Return [X, Y] of the center of cell containing provided text 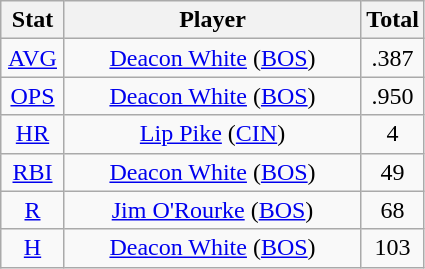
4 [393, 134]
Total [393, 20]
R [33, 210]
OPS [33, 96]
Stat [33, 20]
68 [393, 210]
.387 [393, 58]
HR [33, 134]
.950 [393, 96]
AVG [33, 58]
RBI [33, 172]
103 [393, 248]
Lip Pike (CIN) [212, 134]
49 [393, 172]
H [33, 248]
Jim O'Rourke (BOS) [212, 210]
Player [212, 20]
